Return (X, Y) of the center of cell containing provided text 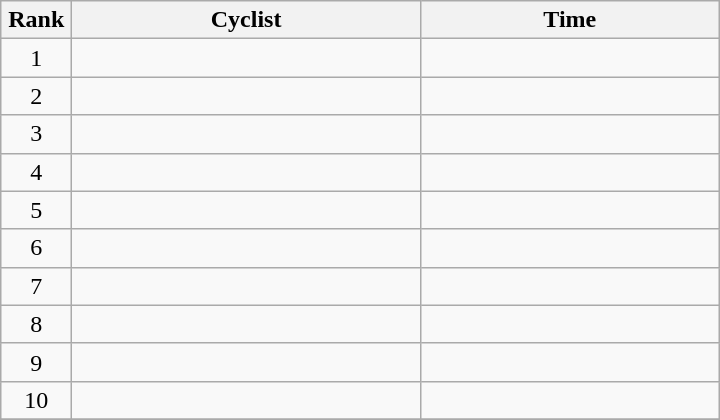
6 (36, 248)
8 (36, 324)
4 (36, 172)
9 (36, 362)
Rank (36, 20)
5 (36, 210)
Cyclist (246, 20)
1 (36, 58)
7 (36, 286)
Time (570, 20)
10 (36, 400)
3 (36, 134)
2 (36, 96)
